For the text-containing cell, return its midpoint in [x, y] coordinate format. 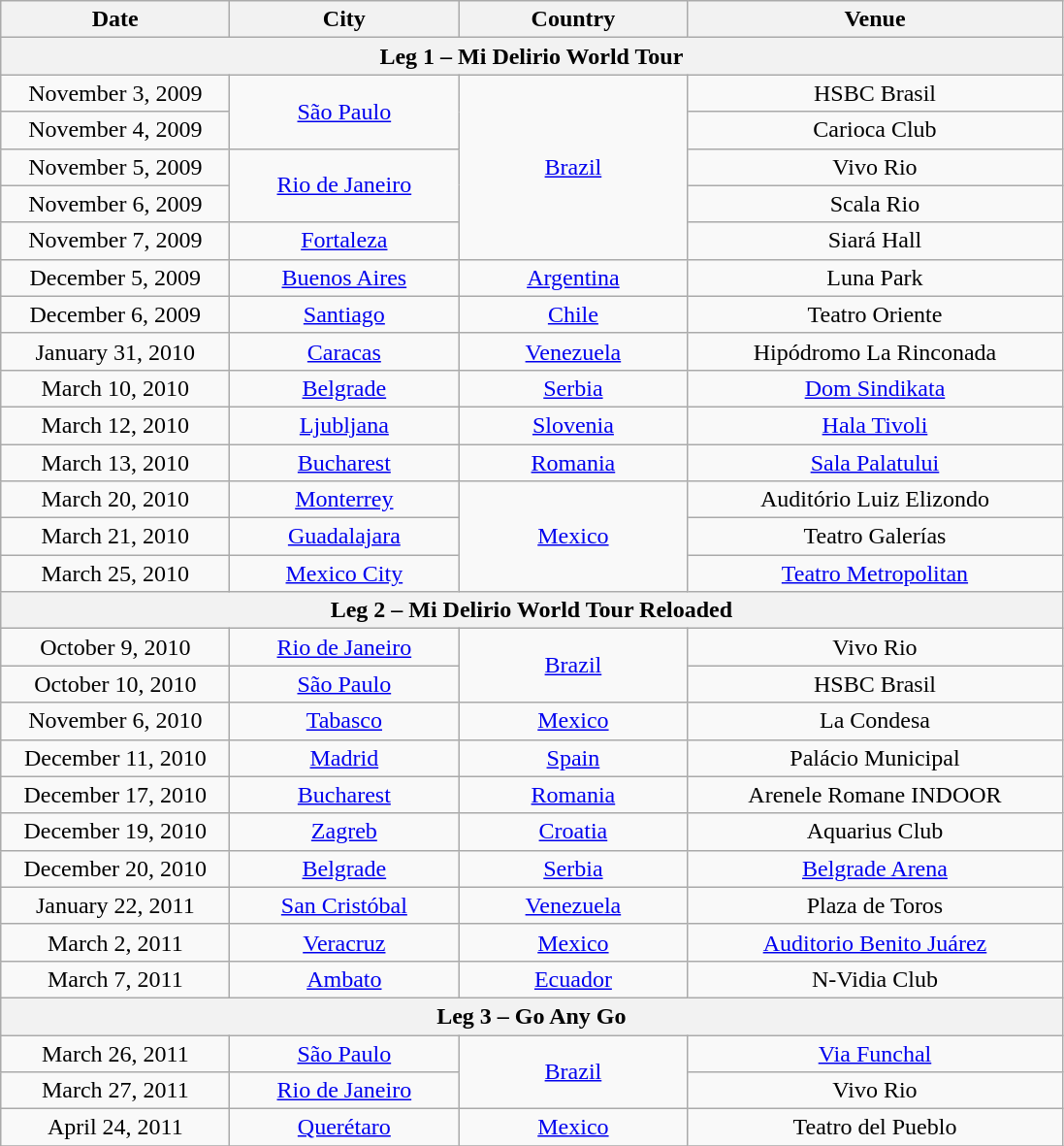
Via Funchal [875, 1053]
January 22, 2011 [115, 905]
Palácio Municipal [875, 758]
December 20, 2010 [115, 868]
April 24, 2011 [115, 1128]
Leg 3 – Go Any Go [532, 1016]
Scala Rio [875, 204]
March 21, 2010 [115, 537]
Belgrade Arena [875, 868]
Guadalajara [344, 537]
Dom Sindikata [875, 388]
March 25, 2010 [115, 573]
Siará Hall [875, 241]
March 26, 2011 [115, 1053]
Plaza de Toros [875, 905]
Sala Palatului [875, 463]
Auditório Luiz Elizondo [875, 500]
October 9, 2010 [115, 647]
Teatro Galerías [875, 537]
March 7, 2011 [115, 979]
October 10, 2010 [115, 684]
Fortaleza [344, 241]
Argentina [573, 278]
December 11, 2010 [115, 758]
Buenos Aires [344, 278]
San Cristóbal [344, 905]
Ecuador [573, 979]
Auditorio Benito Juárez [875, 942]
Aquarius Club [875, 832]
Arenele Romane INDOOR [875, 795]
City [344, 19]
Country [573, 19]
November 6, 2010 [115, 721]
Hipódromo La Rinconada [875, 351]
Teatro Oriente [875, 314]
January 31, 2010 [115, 351]
Teatro Metropolitan [875, 573]
Slovenia [573, 425]
Chile [573, 314]
Hala Tivoli [875, 425]
December 19, 2010 [115, 832]
November 6, 2009 [115, 204]
Carioca Club [875, 130]
Tabasco [344, 721]
La Condesa [875, 721]
March 12, 2010 [115, 425]
November 4, 2009 [115, 130]
Leg 2 – Mi Delirio World Tour Reloaded [532, 610]
Leg 1 – Mi Delirio World Tour [532, 56]
December 17, 2010 [115, 795]
Monterrey [344, 500]
November 7, 2009 [115, 241]
Madrid [344, 758]
March 13, 2010 [115, 463]
Querétaro [344, 1128]
Spain [573, 758]
Ljubljana [344, 425]
N-Vidia Club [875, 979]
Veracruz [344, 942]
December 6, 2009 [115, 314]
Luna Park [875, 278]
December 5, 2009 [115, 278]
March 20, 2010 [115, 500]
March 10, 2010 [115, 388]
Mexico City [344, 573]
Caracas [344, 351]
Zagreb [344, 832]
March 2, 2011 [115, 942]
November 3, 2009 [115, 93]
Date [115, 19]
Croatia [573, 832]
Ambato [344, 979]
Santiago [344, 314]
November 5, 2009 [115, 167]
March 27, 2011 [115, 1091]
Teatro del Pueblo [875, 1128]
Venue [875, 19]
